Return (X, Y) of the center of cell containing provided text 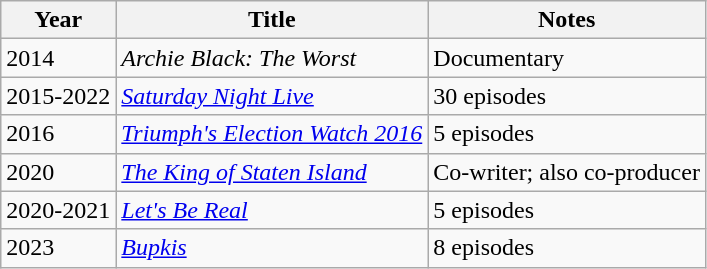
30 episodes (567, 96)
Documentary (567, 58)
Co-writer; also co-producer (567, 172)
2014 (58, 58)
2020-2021 (58, 210)
Bupkis (272, 248)
8 episodes (567, 248)
2020 (58, 172)
The King of Staten Island (272, 172)
Saturday Night Live (272, 96)
Let's Be Real (272, 210)
2015-2022 (58, 96)
2023 (58, 248)
Archie Black: The Worst (272, 58)
Triumph's Election Watch 2016 (272, 134)
2016 (58, 134)
Title (272, 20)
Notes (567, 20)
Year (58, 20)
